Identify which cell holds the provided text, then report its [X, Y] central coordinate. 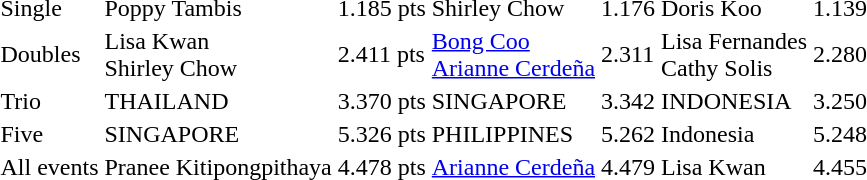
Indonesia [734, 134]
Bong Coo Arianne Cerdeña [513, 54]
Lisa Fernandes Cathy Solis [734, 54]
3.342 [628, 101]
INDONESIA [734, 101]
5.262 [628, 134]
Lisa Kwan Shirley Chow [218, 54]
PHILIPPINES [513, 134]
2.411 pts [382, 54]
THAILAND [218, 101]
3.370 pts [382, 101]
5.326 pts [382, 134]
2.311 [628, 54]
